Capture the cell that displays the provided text and extract its (x, y) central coordinate. 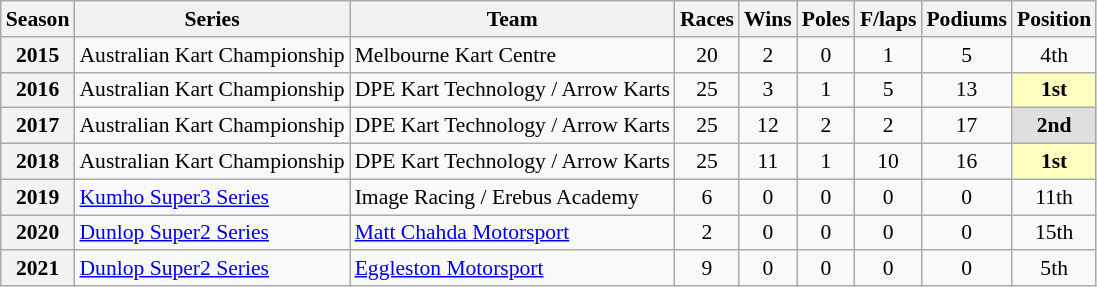
5th (1054, 269)
Position (1054, 19)
3 (768, 90)
9 (707, 269)
13 (966, 90)
Team (512, 19)
Matt Chahda Motorsport (512, 233)
2020 (38, 233)
11th (1054, 197)
Eggleston Motorsport (512, 269)
2nd (1054, 126)
F/laps (888, 19)
2015 (38, 55)
12 (768, 126)
2017 (38, 126)
2019 (38, 197)
2021 (38, 269)
15th (1054, 233)
6 (707, 197)
2018 (38, 162)
16 (966, 162)
Series (212, 19)
Wins (768, 19)
10 (888, 162)
2016 (38, 90)
Season (38, 19)
4th (1054, 55)
11 (768, 162)
Poles (826, 19)
Races (707, 19)
Melbourne Kart Centre (512, 55)
Kumho Super3 Series (212, 197)
Podiums (966, 19)
20 (707, 55)
Image Racing / Erebus Academy (512, 197)
17 (966, 126)
